Extract the [X, Y] coordinate from the center of the cell holding the provided text.  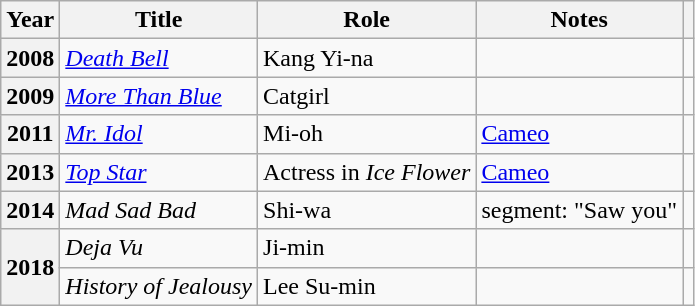
Shi-wa [367, 210]
Deja Vu [159, 248]
Kang Yi-na [367, 58]
2018 [30, 267]
Title [159, 20]
History of Jealousy [159, 286]
2014 [30, 210]
Role [367, 20]
Mi-oh [367, 134]
Mr. Idol [159, 134]
2011 [30, 134]
Catgirl [367, 96]
Lee Su-min [367, 286]
2013 [30, 172]
Actress in Ice Flower [367, 172]
Top Star [159, 172]
2009 [30, 96]
Mad Sad Bad [159, 210]
More Than Blue [159, 96]
2008 [30, 58]
segment: "Saw you" [580, 210]
Ji-min [367, 248]
Year [30, 20]
Death Bell [159, 58]
Notes [580, 20]
